Find where the given text appears and provide that cell's center as [X, Y] coordinate. 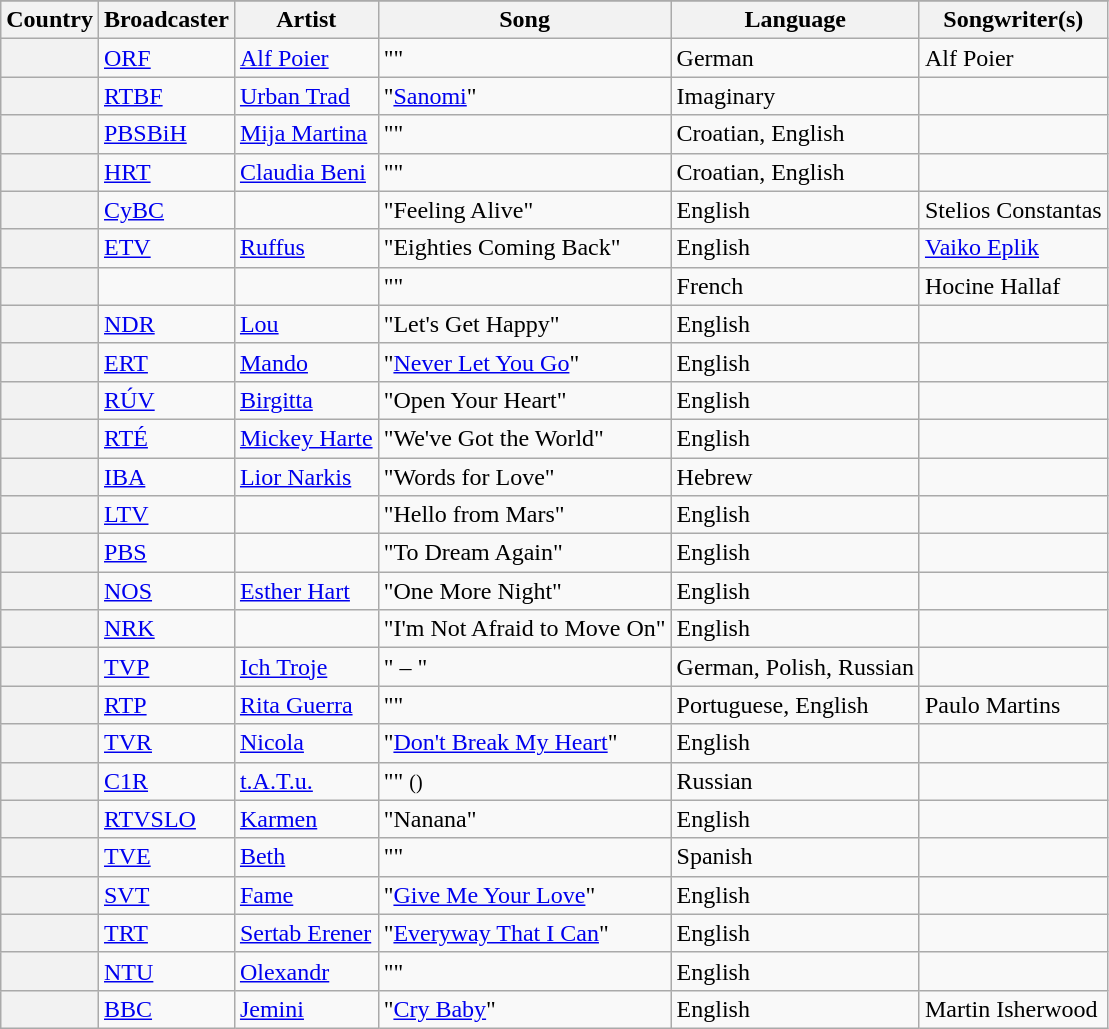
Language [795, 20]
Songwriter(s) [1013, 20]
Country [50, 20]
"Eighties Coming Back" [524, 248]
"Cry Baby" [524, 1009]
"I'm Not Afraid to Move On" [524, 629]
RTP [166, 705]
"To Dream Again" [524, 553]
Lou [306, 324]
TVR [166, 743]
HRT [166, 172]
"Never Let You Go" [524, 362]
Fame [306, 895]
NDR [166, 324]
Song [524, 20]
NOS [166, 591]
Urban Trad [306, 96]
"Words for Love" [524, 477]
"Let's Get Happy" [524, 324]
"Open Your Heart" [524, 400]
TRT [166, 933]
Jemini [306, 1009]
"We've Got the World" [524, 438]
CyBC [166, 210]
Nicola [306, 743]
Olexandr [306, 971]
NRK [166, 629]
ETV [166, 248]
Lior Narkis [306, 477]
TVE [166, 857]
Beth [306, 857]
Spanish [795, 857]
Mando [306, 362]
IBA [166, 477]
German, Polish, Russian [795, 667]
Hebrew [795, 477]
"Nanana" [524, 819]
"Feeling Alive" [524, 210]
SVT [166, 895]
Russian [795, 781]
Mija Martina [306, 134]
Ruffus [306, 248]
German [795, 58]
"Everyway That I Can" [524, 933]
Sertab Erener [306, 933]
"Don't Break My Heart" [524, 743]
Claudia Beni [306, 172]
Stelios Constantas [1013, 210]
Karmen [306, 819]
Hocine Hallaf [1013, 286]
PBS [166, 553]
"Sanomi" [524, 96]
ERT [166, 362]
t.A.T.u. [306, 781]
Martin Isherwood [1013, 1009]
PBSBiH [166, 134]
Paulo Martins [1013, 705]
RTVSLO [166, 819]
C1R [166, 781]
"" () [524, 781]
RÚV [166, 400]
Artist [306, 20]
Vaiko Eplik [1013, 248]
French [795, 286]
Ich Troje [306, 667]
Esther Hart [306, 591]
Birgitta [306, 400]
Mickey Harte [306, 438]
Rita Guerra [306, 705]
RTÉ [166, 438]
"One More Night" [524, 591]
Broadcaster [166, 20]
Portuguese, English [795, 705]
NTU [166, 971]
ORF [166, 58]
BBC [166, 1009]
LTV [166, 515]
"Hello from Mars" [524, 515]
TVP [166, 667]
Imaginary [795, 96]
"Give Me Your Love" [524, 895]
" – " [524, 667]
RTBF [166, 96]
